Extract the (x, y) coordinate from the center of the cell holding the provided text.  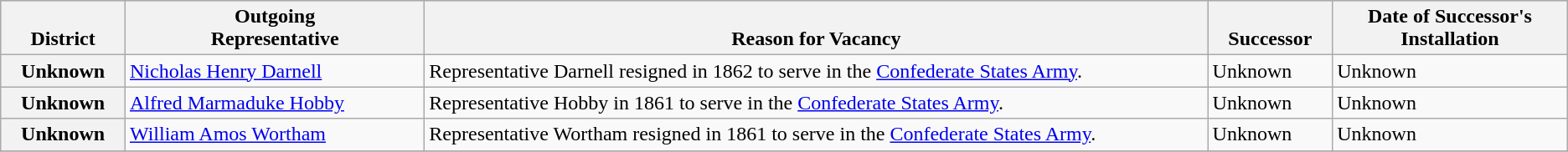
Date of Successor's Installation (1451, 28)
Alfred Marmaduke Hobby (275, 103)
Representative Wortham resigned in 1861 to serve in the Confederate States Army. (816, 134)
Representative Darnell resigned in 1862 to serve in the Confederate States Army. (816, 71)
Reason for Vacancy (816, 28)
Nicholas Henry Darnell (275, 71)
William Amos Wortham (275, 134)
Successor (1270, 28)
OutgoingRepresentative (275, 28)
Representative Hobby in 1861 to serve in the Confederate States Army. (816, 103)
District (64, 28)
